Determine the (x, y) coordinate at the center of the cell enclosing the given text.  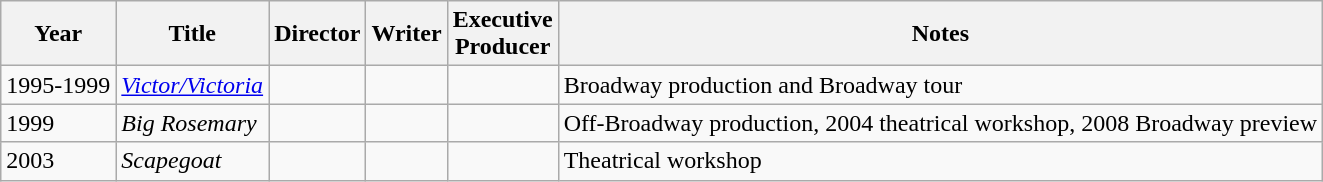
Broadway production and Broadway tour (940, 85)
Big Rosemary (192, 123)
Theatrical workshop (940, 161)
Year (58, 34)
Victor/Victoria (192, 85)
ExecutiveProducer (502, 34)
Writer (406, 34)
1999 (58, 123)
2003 (58, 161)
Title (192, 34)
1995-1999 (58, 85)
Scapegoat (192, 161)
Notes (940, 34)
Director (318, 34)
Off-Broadway production, 2004 theatrical workshop, 2008 Broadway preview (940, 123)
